Identify which cell holds the provided text, then report its (x, y) central coordinate. 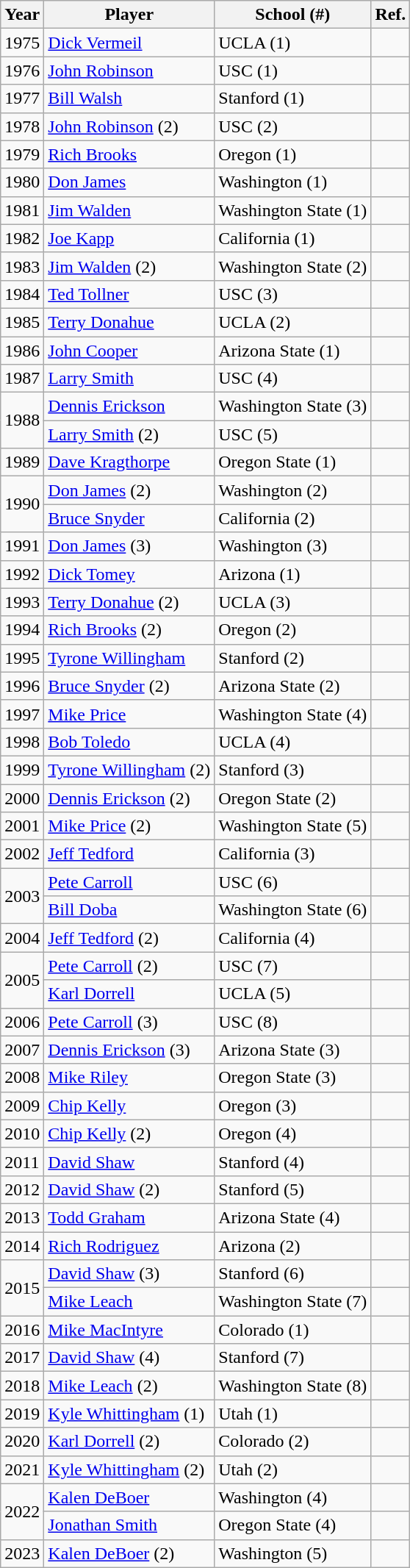
David Shaw (129, 1161)
Oregon State (4) (292, 1525)
2021 (22, 1469)
Bill Doba (129, 910)
Year (22, 15)
2023 (22, 1553)
1979 (22, 154)
2006 (22, 1022)
Tyrone Willingham (129, 658)
Kyle Whittingham (2) (129, 1469)
Dennis Erickson (2) (129, 798)
1987 (22, 379)
David Shaw (3) (129, 1274)
Pete Carroll (129, 882)
1982 (22, 238)
Stanford (1) (292, 99)
USC (6) (292, 882)
1978 (22, 126)
1981 (22, 210)
Washington (4) (292, 1497)
USC (8) (292, 1022)
1977 (22, 99)
USC (1) (292, 71)
Chip Kelly (129, 1106)
1980 (22, 182)
Oregon State (1) (292, 462)
1990 (22, 504)
Washington State (5) (292, 826)
Washington State (2) (292, 266)
Washington (2) (292, 490)
Utah (2) (292, 1469)
Dave Kragthorpe (129, 462)
USC (7) (292, 966)
Todd Graham (129, 1217)
Dennis Erickson (129, 407)
Dick Vermeil (129, 43)
Jim Walden (2) (129, 266)
Terry Donahue (129, 322)
2012 (22, 1189)
Mike Price (129, 714)
Oregon (1) (292, 154)
Washington State (6) (292, 910)
2019 (22, 1414)
Utah (1) (292, 1414)
Stanford (7) (292, 1358)
2004 (22, 938)
Player (129, 15)
UCLA (2) (292, 322)
Mike Price (2) (129, 826)
Oregon (3) (292, 1106)
John Cooper (129, 351)
Washington State (4) (292, 714)
Stanford (5) (292, 1189)
Arizona (1) (292, 574)
Arizona State (4) (292, 1217)
Washington State (1) (292, 210)
USC (3) (292, 294)
2015 (22, 1288)
Arizona State (1) (292, 351)
Jeff Tedford (2) (129, 938)
Larry Smith (129, 379)
Larry Smith (2) (129, 434)
1993 (22, 602)
2007 (22, 1050)
Stanford (4) (292, 1161)
Chip Kelly (2) (129, 1134)
2003 (22, 896)
2009 (22, 1106)
California (4) (292, 938)
Karl Dorrell (129, 994)
Bruce Snyder (129, 518)
2005 (22, 980)
Bruce Snyder (2) (129, 686)
Arizona State (2) (292, 686)
Stanford (6) (292, 1274)
School (#) (292, 15)
2002 (22, 854)
Don James (3) (129, 546)
2022 (22, 1511)
Arizona State (3) (292, 1050)
1985 (22, 322)
Rich Rodriguez (129, 1246)
1991 (22, 546)
1986 (22, 351)
Don James (129, 182)
USC (4) (292, 379)
UCLA (3) (292, 602)
Rich Brooks (129, 154)
Stanford (2) (292, 658)
Ted Tollner (129, 294)
Mike Riley (129, 1078)
2016 (22, 1330)
2014 (22, 1246)
1988 (22, 420)
Mike MacIntyre (129, 1330)
California (1) (292, 238)
Oregon State (2) (292, 798)
2011 (22, 1161)
2001 (22, 826)
Kyle Whittingham (1) (129, 1414)
Dick Tomey (129, 574)
2018 (22, 1386)
Washington (1) (292, 182)
2008 (22, 1078)
1984 (22, 294)
1996 (22, 686)
Mike Leach (2) (129, 1386)
Washington (5) (292, 1553)
Washington State (3) (292, 407)
2000 (22, 798)
1989 (22, 462)
David Shaw (4) (129, 1358)
1983 (22, 266)
2013 (22, 1217)
Washington State (7) (292, 1302)
Kalen DeBoer (129, 1497)
1999 (22, 770)
Arizona (2) (292, 1246)
Joe Kapp (129, 238)
Karl Dorrell (2) (129, 1442)
Terry Donahue (2) (129, 602)
California (3) (292, 854)
Jeff Tedford (129, 854)
Washington (3) (292, 546)
1998 (22, 742)
1994 (22, 630)
Don James (2) (129, 490)
Stanford (3) (292, 770)
David Shaw (2) (129, 1189)
California (2) (292, 518)
1992 (22, 574)
UCLA (4) (292, 742)
UCLA (1) (292, 43)
Oregon (4) (292, 1134)
USC (5) (292, 434)
Oregon (2) (292, 630)
Rich Brooks (2) (129, 630)
2010 (22, 1134)
2020 (22, 1442)
Mike Leach (129, 1302)
Washington State (8) (292, 1386)
Pete Carroll (2) (129, 966)
Pete Carroll (3) (129, 1022)
Jim Walden (129, 210)
John Robinson (129, 71)
1997 (22, 714)
Oregon State (3) (292, 1078)
Colorado (2) (292, 1442)
Ref. (391, 15)
1976 (22, 71)
Bob Toledo (129, 742)
Bill Walsh (129, 99)
Jonathan Smith (129, 1525)
Colorado (1) (292, 1330)
Tyrone Willingham (2) (129, 770)
2017 (22, 1358)
UCLA (5) (292, 994)
Dennis Erickson (3) (129, 1050)
1995 (22, 658)
Kalen DeBoer (2) (129, 1553)
John Robinson (2) (129, 126)
1975 (22, 43)
USC (2) (292, 126)
